Provide the (X, Y) coordinate of the cell's center where the given text is located.  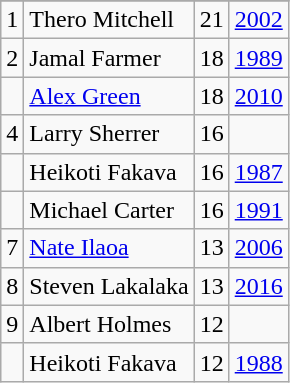
21 (212, 20)
2002 (258, 20)
2 (12, 58)
9 (12, 324)
Alex Green (109, 96)
4 (12, 134)
Nate Ilaoa (109, 248)
1 (12, 20)
2010 (258, 96)
7 (12, 248)
Jamal Farmer (109, 58)
Steven Lakalaka (109, 286)
1991 (258, 210)
2006 (258, 248)
1989 (258, 58)
1988 (258, 362)
Albert Holmes (109, 324)
1987 (258, 172)
2016 (258, 286)
Larry Sherrer (109, 134)
Thero Mitchell (109, 20)
8 (12, 286)
Michael Carter (109, 210)
